Provide the [X, Y] coordinate of the cell's center where the given text is located.  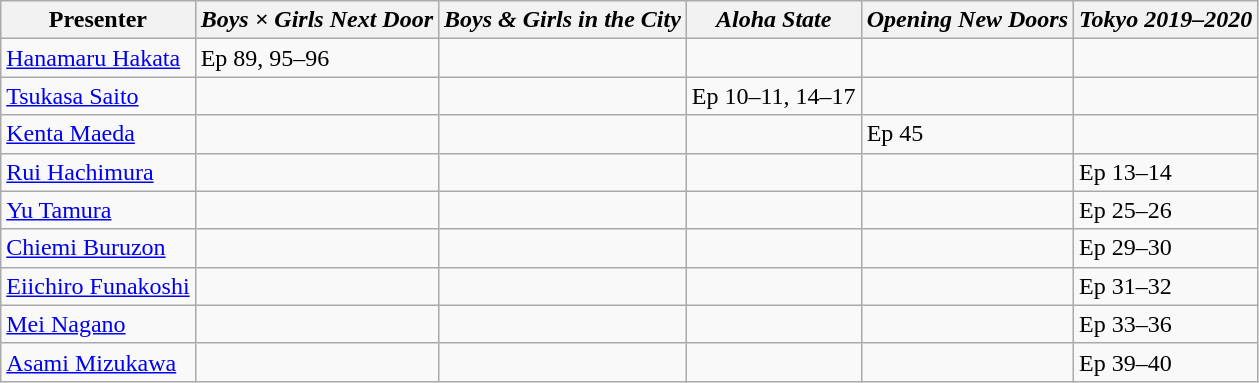
Mei Nagano [98, 324]
Aloha State [774, 20]
Boys × Girls Next Door [316, 20]
Ep 29–30 [1166, 248]
Opening New Doors [967, 20]
Eiichiro Funakoshi [98, 286]
Kenta Maeda [98, 134]
Yu Tamura [98, 210]
Tsukasa Saito [98, 96]
Hanamaru Hakata [98, 58]
Ep 31–32 [1166, 286]
Ep 45 [967, 134]
Ep 25–26 [1166, 210]
Asami Mizukawa [98, 362]
Ep 89, 95–96 [316, 58]
Ep 33–36 [1166, 324]
Presenter [98, 20]
Tokyo 2019–2020 [1166, 20]
Ep 10–11, 14–17 [774, 96]
Rui Hachimura [98, 172]
Chiemi Buruzon [98, 248]
Ep 39–40 [1166, 362]
Boys & Girls in the City [563, 20]
Ep 13–14 [1166, 172]
